Search for the cell housing the specified text and yield its (X, Y) center coordinate. 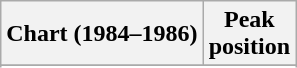
Chart (1984–1986) (102, 34)
Peakposition (249, 34)
